From the cell containing the given text, extract its center point as (x, y) coordinate. 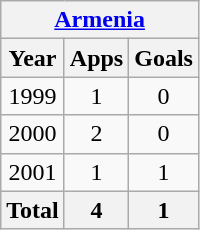
2 (96, 134)
Year (33, 58)
1999 (33, 96)
Goals (164, 58)
2001 (33, 172)
Apps (96, 58)
Total (33, 210)
2000 (33, 134)
4 (96, 210)
Armenia (100, 20)
